From the cell containing the given text, extract its center point as [X, Y] coordinate. 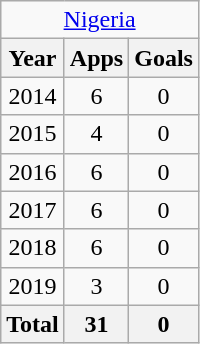
Goals [164, 58]
2019 [33, 286]
3 [96, 286]
2015 [33, 134]
Apps [96, 58]
2018 [33, 248]
Total [33, 324]
2017 [33, 210]
Nigeria [100, 20]
4 [96, 134]
31 [96, 324]
2014 [33, 96]
2016 [33, 172]
Year [33, 58]
